Return the [x, y] coordinate for the center point of the cell that contains the specified text.  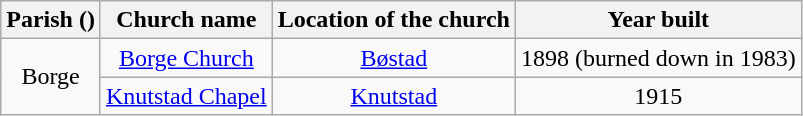
Knutstad [394, 96]
Year built [658, 20]
Parish () [51, 20]
Borge [51, 77]
1915 [658, 96]
Bøstad [394, 58]
Church name [186, 20]
Knutstad Chapel [186, 96]
Borge Church [186, 58]
1898 (burned down in 1983) [658, 58]
Location of the church [394, 20]
